Scan for the cell matching the given text and deliver its [x, y] coordinate at center. 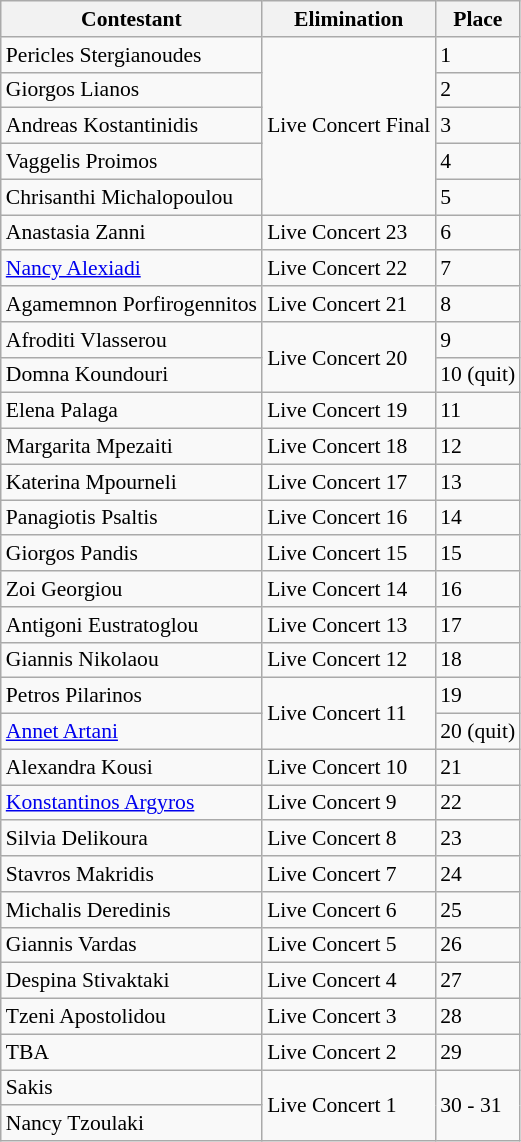
14 [478, 518]
Afroditi Vlasserou [132, 340]
29 [478, 1052]
Live Concert 20 [348, 358]
10 (quit) [478, 375]
Live Concert 14 [348, 589]
Live Concert Final [348, 126]
Stavros Makridis [132, 874]
Live Concert 1 [348, 1106]
Contestant [132, 19]
Live Concert 23 [348, 233]
Despina Stivaktaki [132, 981]
Live Concert 18 [348, 447]
Live Concert 21 [348, 304]
19 [478, 696]
4 [478, 162]
Nancy Alexiadi [132, 269]
TBA [132, 1052]
Live Concert 4 [348, 981]
Live Concert 16 [348, 518]
5 [478, 197]
Pericles Stergianoudes [132, 55]
Antigoni Eustratoglou [132, 625]
Sakis [132, 1088]
Live Concert 5 [348, 945]
15 [478, 554]
Giannis Vardas [132, 945]
Konstantinos Argyros [132, 803]
Live Concert 13 [348, 625]
Alexandra Kousi [132, 767]
Live Concert 2 [348, 1052]
Live Concert 22 [348, 269]
Domna Koundouri [132, 375]
Andreas Kostantinidis [132, 126]
24 [478, 874]
Tzeni Apostolidou [132, 1017]
Panagiotis Psaltis [132, 518]
Michalis Deredinis [132, 910]
12 [478, 447]
20 (quit) [478, 732]
3 [478, 126]
17 [478, 625]
27 [478, 981]
11 [478, 411]
Live Concert 6 [348, 910]
Anastasia Zanni [132, 233]
Silvia Delikoura [132, 839]
Vaggelis Proimos [132, 162]
Agamemnon Porfirogennitos [132, 304]
Margarita Mpezaiti [132, 447]
Nancy Tzoulaki [132, 1124]
Giorgos Pandis [132, 554]
Live Concert 11 [348, 714]
9 [478, 340]
Live Concert 12 [348, 660]
1 [478, 55]
Giannis Nikolaou [132, 660]
Live Concert 8 [348, 839]
Giorgos Lianos [132, 90]
21 [478, 767]
Katerina Mpourneli [132, 482]
2 [478, 90]
13 [478, 482]
8 [478, 304]
Elimination [348, 19]
Live Concert 9 [348, 803]
Live Concert 15 [348, 554]
Petros Pilarinos [132, 696]
Place [478, 19]
Live Concert 7 [348, 874]
26 [478, 945]
28 [478, 1017]
25 [478, 910]
Elena Palaga [132, 411]
Annet Artani [132, 732]
22 [478, 803]
Live Concert 3 [348, 1017]
23 [478, 839]
Live Concert 19 [348, 411]
7 [478, 269]
6 [478, 233]
Chrisanthi Michalopoulou [132, 197]
30 - 31 [478, 1106]
Zoi Georgiou [132, 589]
18 [478, 660]
Live Concert 17 [348, 482]
16 [478, 589]
Live Concert 10 [348, 767]
